From the cell containing the given text, extract its center point as [X, Y] coordinate. 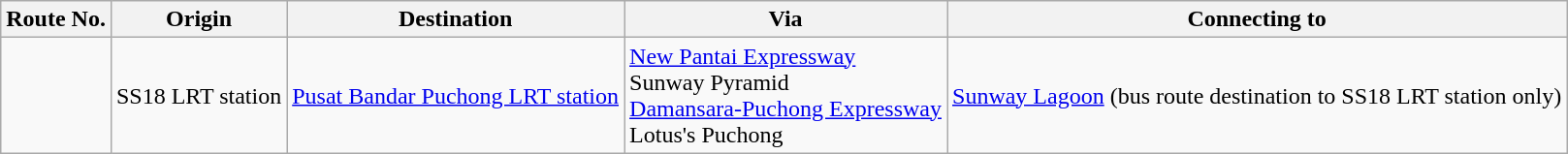
Sunway Lagoon (bus route destination to SS18 LRT station only) [1257, 95]
SS18 LRT station [198, 95]
New Pantai ExpresswaySunway PyramidDamansara-Puchong ExpresswayLotus's Puchong [785, 95]
Route No. [56, 19]
Via [785, 19]
Connecting to [1257, 19]
Origin [198, 19]
Pusat Bandar Puchong LRT station [456, 95]
Destination [456, 19]
